Output the (X, Y) coordinate of the center of the cell containing the given text.  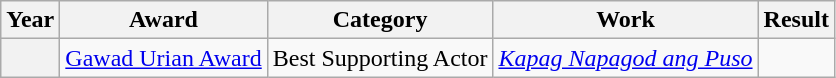
Award (164, 20)
Gawad Urian Award (164, 58)
Result (796, 20)
Year (30, 20)
Category (380, 20)
Work (626, 20)
Best Supporting Actor (380, 58)
Kapag Napagod ang Puso (626, 58)
